For the text-containing cell, return its midpoint in [x, y] coordinate format. 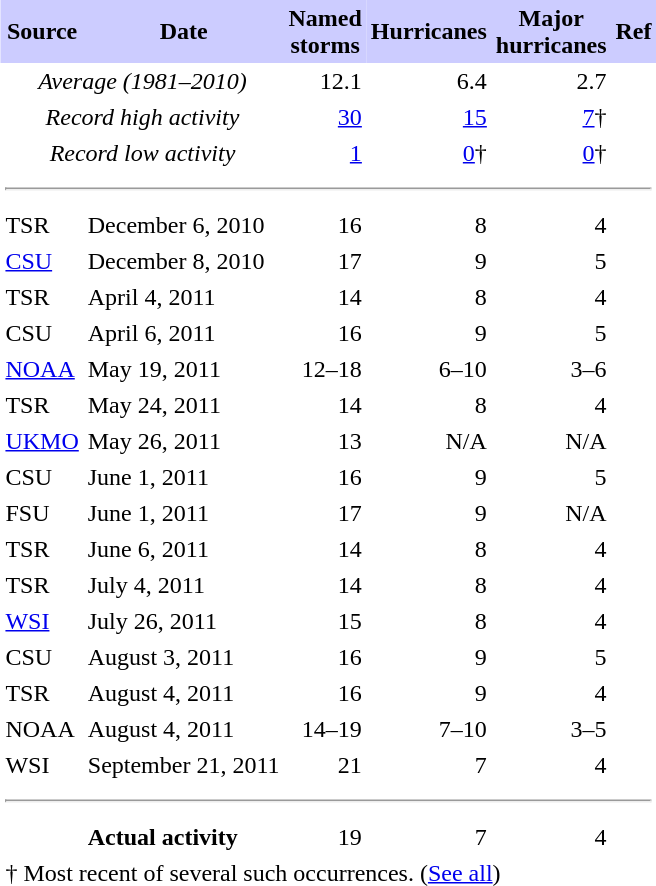
Source [42, 32]
Hurricanes [428, 32]
August 3, 2011 [184, 657]
19 [325, 837]
April 4, 2011 [184, 297]
June 6, 2011 [184, 549]
Record high activity [142, 117]
July 4, 2011 [184, 585]
12.1 [325, 81]
FSU [42, 513]
Average (1981–2010) [142, 81]
Record low activity [142, 153]
6–10 [428, 369]
April 6, 2011 [184, 333]
6.4 [428, 81]
December 6, 2010 [184, 225]
14–19 [325, 729]
13 [325, 441]
Namedstorms [325, 32]
21 [325, 765]
Ref [634, 32]
Actual activity [184, 837]
3–5 [551, 729]
30 [325, 117]
UKMO [42, 441]
Date [184, 32]
3–6 [551, 369]
May 26, 2011 [184, 441]
July 26, 2011 [184, 621]
2.7 [551, 81]
December 8, 2010 [184, 261]
7† [551, 117]
September 21, 2011 [184, 765]
12–18 [325, 369]
Majorhurricanes [551, 32]
May 24, 2011 [184, 405]
1 [325, 153]
May 19, 2011 [184, 369]
7–10 [428, 729]
